Output the [x, y] coordinate of the center of the cell containing the given text.  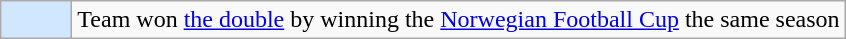
Team won the double by winning the Norwegian Football Cup the same season [458, 20]
